Extract the [X, Y] coordinate from the center of the cell holding the provided text.  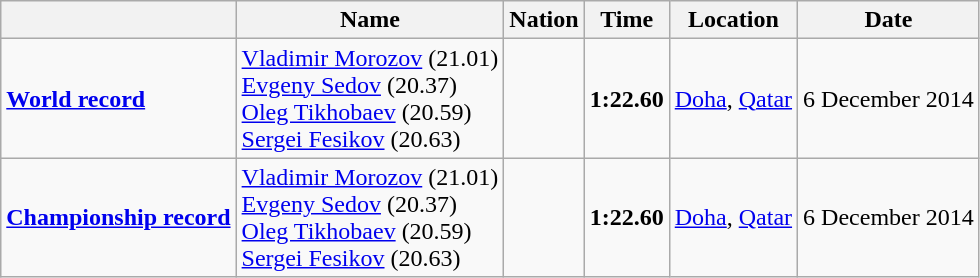
Name [370, 20]
World record [118, 98]
Time [626, 20]
Location [733, 20]
Championship record [118, 218]
Date [889, 20]
Nation [544, 20]
